Search for the cell housing the specified text and yield its [X, Y] center coordinate. 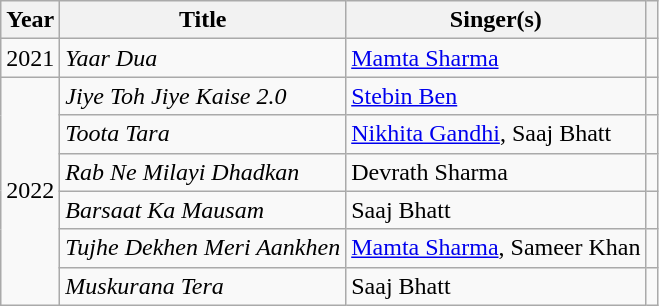
Jiye Toh Jiye Kaise 2.0 [203, 96]
Mamta Sharma [496, 58]
Devrath Sharma [496, 172]
Muskurana Tera [203, 286]
Year [30, 20]
Tujhe Dekhen Meri Aankhen [203, 248]
2021 [30, 58]
Title [203, 20]
Singer(s) [496, 20]
Yaar Dua [203, 58]
Nikhita Gandhi, Saaj Bhatt [496, 134]
2022 [30, 191]
Stebin Ben [496, 96]
Rab Ne Milayi Dhadkan [203, 172]
Toota Tara [203, 134]
Mamta Sharma, Sameer Khan [496, 248]
Barsaat Ka Mausam [203, 210]
